Return the (x, y) coordinate for the center point of the cell that contains the specified text.  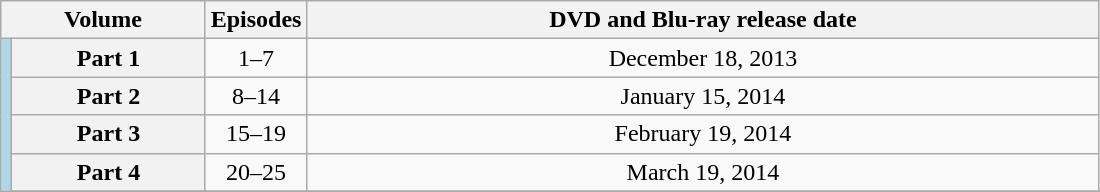
March 19, 2014 (703, 172)
8–14 (256, 96)
December 18, 2013 (703, 58)
1–7 (256, 58)
Part 4 (108, 172)
January 15, 2014 (703, 96)
Volume (103, 20)
Episodes (256, 20)
Part 2 (108, 96)
15–19 (256, 134)
20–25 (256, 172)
Part 3 (108, 134)
Part 1 (108, 58)
February 19, 2014 (703, 134)
DVD and Blu-ray release date (703, 20)
